Extract the (X, Y) coordinate from the center of the cell holding the provided text.  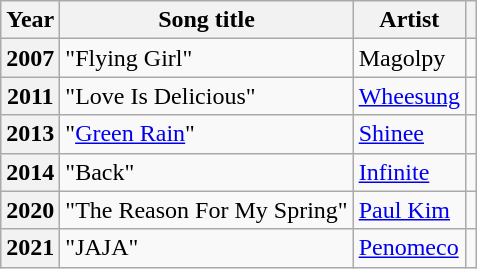
2020 (30, 210)
Song title (206, 20)
Infinite (409, 172)
"JAJA" (206, 248)
Wheesung (409, 96)
Paul Kim (409, 210)
Shinee (409, 134)
"Back" (206, 172)
2007 (30, 58)
Magolpy (409, 58)
"The Reason For My Spring" (206, 210)
Artist (409, 20)
"Green Rain" (206, 134)
2011 (30, 96)
2021 (30, 248)
2013 (30, 134)
"Love Is Delicious" (206, 96)
Year (30, 20)
Penomeco (409, 248)
"Flying Girl" (206, 58)
2014 (30, 172)
